Output the [x, y] coordinate of the center of the cell containing the given text.  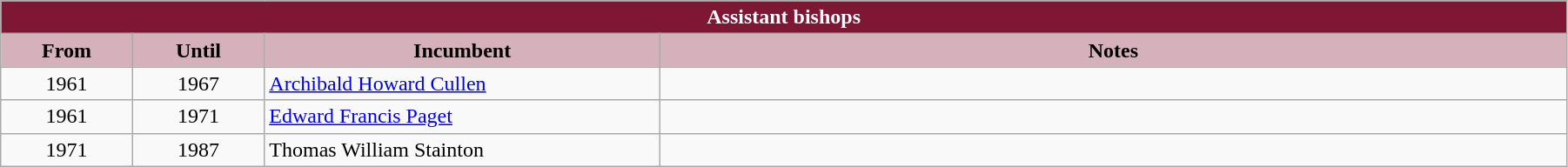
Thomas William Stainton [463, 150]
1987 [198, 150]
Until [198, 50]
From [67, 50]
1967 [198, 83]
Notes [1113, 50]
Incumbent [463, 50]
Assistant bishops [784, 17]
Edward Francis Paget [463, 117]
Archibald Howard Cullen [463, 83]
